Determine the (x, y) coordinate at the center of the cell enclosing the given text.  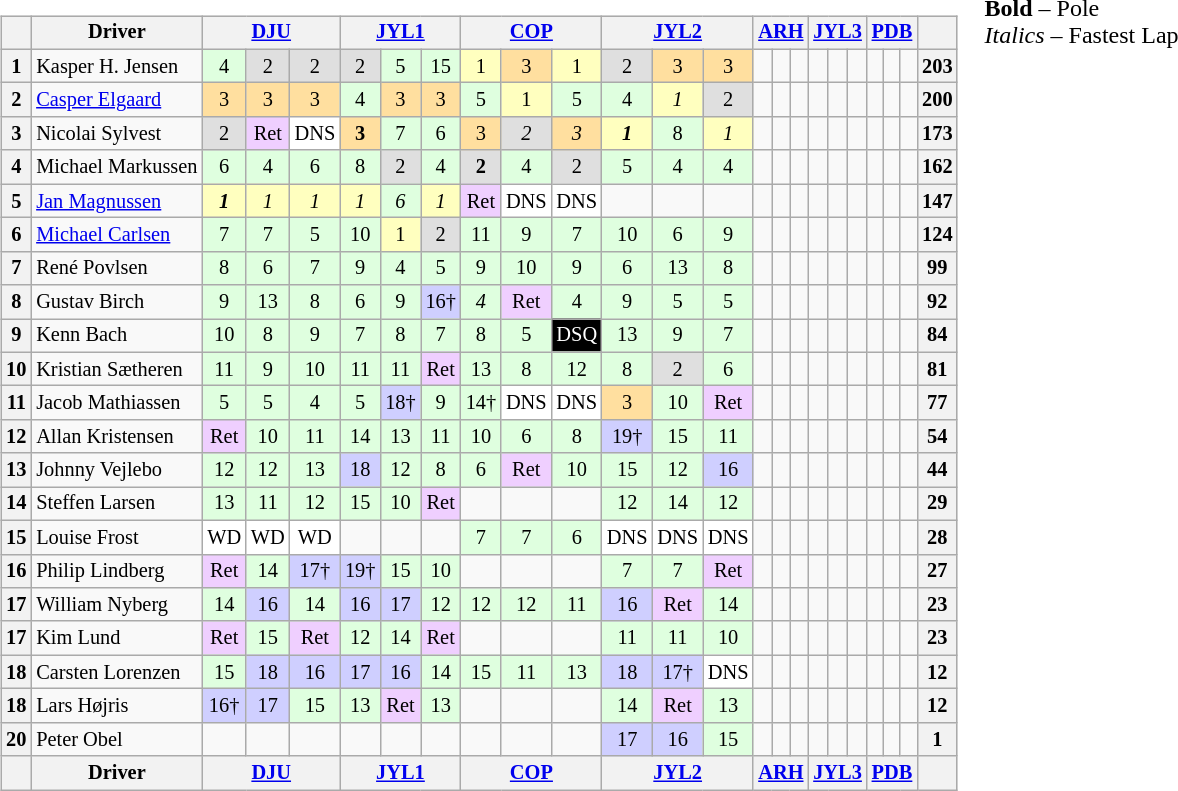
147 (937, 201)
Michael Carlsen (116, 235)
44 (937, 470)
200 (937, 100)
203 (937, 66)
Allan Kristensen (116, 437)
Jacob Mathiassen (116, 403)
Steffen Larsen (116, 504)
20 (16, 739)
Kenn Bach (116, 336)
Nicolai Sylvest (116, 134)
27 (937, 571)
Carsten Lorenzen (116, 672)
84 (937, 336)
Kasper H. Jensen (116, 66)
DSQ (577, 336)
Peter Obel (116, 739)
173 (937, 134)
Louise Frost (116, 537)
81 (937, 369)
Lars Højris (116, 706)
William Nyberg (116, 605)
54 (937, 437)
124 (937, 235)
Jan Magnussen (116, 201)
Casper Elgaard (116, 100)
Kristian Sætheren (116, 369)
29 (937, 504)
Kim Lund (116, 638)
99 (937, 268)
Johnny Vejlebo (116, 470)
18† (400, 403)
Philip Lindberg (116, 571)
14† (481, 403)
162 (937, 167)
28 (937, 537)
77 (937, 403)
René Povlsen (116, 268)
92 (937, 302)
Gustav Birch (116, 302)
Michael Markussen (116, 167)
